From the cell containing the given text, extract its center point as (X, Y) coordinate. 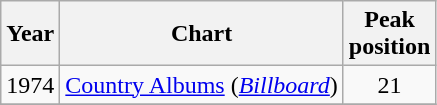
Peakposition (389, 34)
Country Albums (Billboard) (202, 85)
1974 (30, 85)
Year (30, 34)
21 (389, 85)
Chart (202, 34)
